From the cell containing the given text, extract its center point as (X, Y) coordinate. 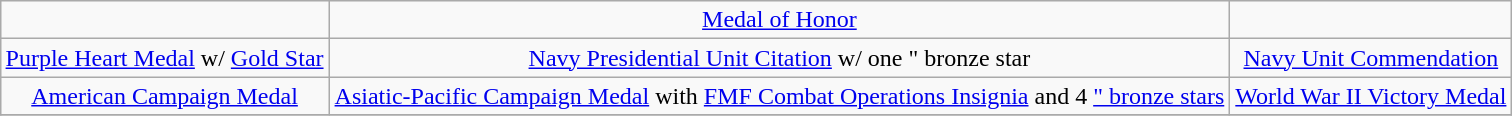
World War II Victory Medal (1371, 96)
Purple Heart Medal w/ Gold Star (164, 58)
American Campaign Medal (164, 96)
Navy Presidential Unit Citation w/ one " bronze star (780, 58)
Medal of Honor (780, 20)
Navy Unit Commendation (1371, 58)
Asiatic-Pacific Campaign Medal with FMF Combat Operations Insignia and 4 " bronze stars (780, 96)
